From the cell containing the given text, extract its center point as [x, y] coordinate. 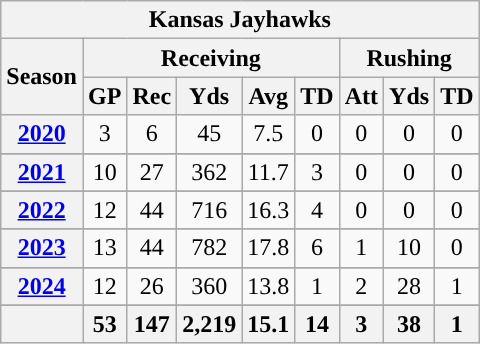
28 [410, 286]
2021 [42, 172]
147 [152, 324]
362 [210, 172]
7.5 [268, 134]
2,219 [210, 324]
16.3 [268, 210]
45 [210, 134]
4 [317, 210]
Receiving [210, 58]
38 [410, 324]
360 [210, 286]
14 [317, 324]
2024 [42, 286]
27 [152, 172]
Att [361, 96]
53 [104, 324]
2 [361, 286]
Avg [268, 96]
26 [152, 286]
13.8 [268, 286]
Season [42, 77]
2023 [42, 248]
716 [210, 210]
Kansas Jayhawks [240, 20]
Rec [152, 96]
13 [104, 248]
2022 [42, 210]
17.8 [268, 248]
2020 [42, 134]
11.7 [268, 172]
GP [104, 96]
782 [210, 248]
15.1 [268, 324]
Rushing [409, 58]
